For the text-containing cell, return its midpoint in [x, y] coordinate format. 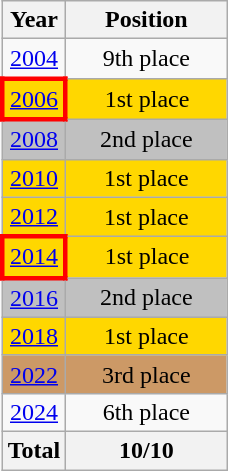
2012 [34, 217]
2014 [34, 258]
2022 [34, 374]
9th place [146, 59]
2010 [34, 178]
Year [34, 20]
3rd place [146, 374]
Total [34, 450]
2004 [34, 59]
2024 [34, 412]
2008 [34, 139]
2016 [34, 298]
Position [146, 20]
2006 [34, 98]
10/10 [146, 450]
2018 [34, 336]
6th place [146, 412]
